Return the (X, Y) coordinate for the center point of the cell that contains the specified text.  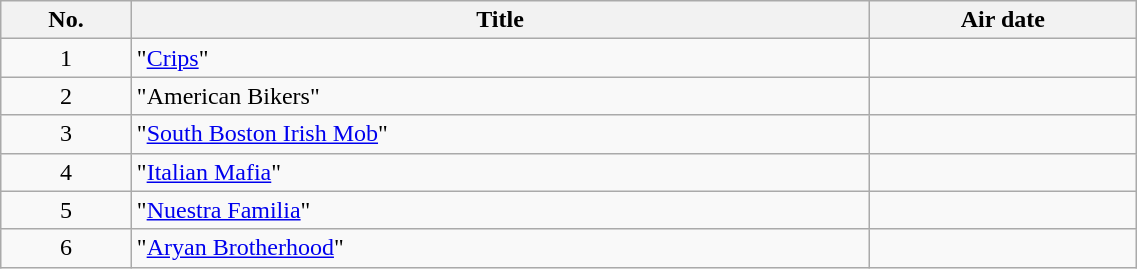
5 (66, 210)
6 (66, 248)
4 (66, 172)
"Nuestra Familia" (500, 210)
"South Boston Irish Mob" (500, 134)
Air date (1003, 20)
"American Bikers" (500, 96)
1 (66, 58)
"Aryan Brotherhood" (500, 248)
Title (500, 20)
"Crips" (500, 58)
"Italian Mafia" (500, 172)
No. (66, 20)
3 (66, 134)
2 (66, 96)
